Pinpoint the cell where the given text exists, returning its [X, Y] midpoint coordinate. 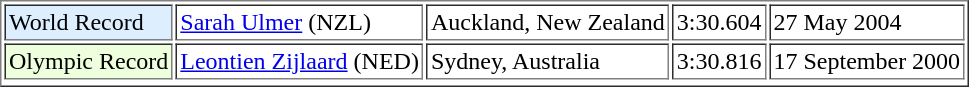
3:30.816 [719, 62]
17 September 2000 [867, 62]
3:30.604 [719, 22]
World Record [88, 22]
Sydney, Australia [548, 62]
Olympic Record [88, 62]
27 May 2004 [867, 22]
Leontien Zijlaard (NED) [300, 62]
Sarah Ulmer (NZL) [300, 22]
Auckland, New Zealand [548, 22]
